Provide the [x, y] coordinate of the cell's center where the given text is located.  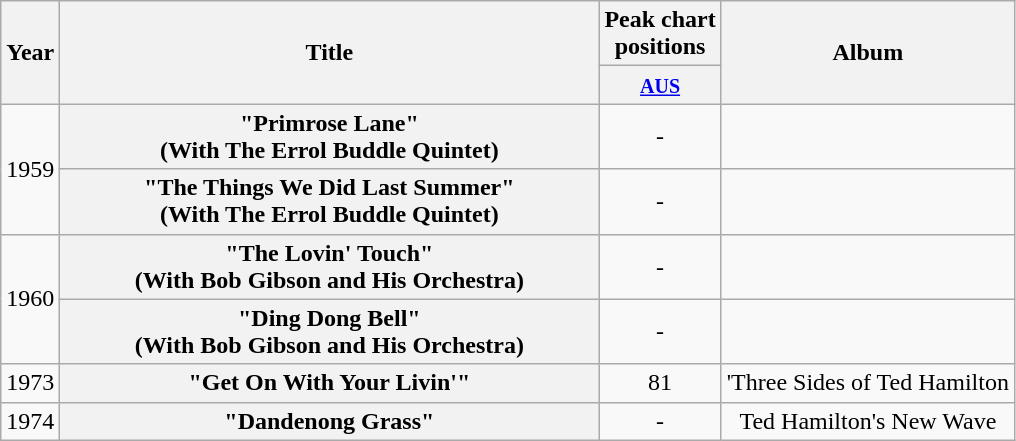
Year [30, 52]
"Ding Dong Bell" (With Bob Gibson and His Orchestra) [330, 332]
1973 [30, 383]
1959 [30, 169]
"The Things We Did Last Summer" (With The Errol Buddle Quintet) [330, 202]
Title [330, 52]
81 [660, 383]
Peak chartpositions [660, 34]
"The Lovin' Touch" (With Bob Gibson and His Orchestra) [330, 266]
Album [868, 52]
"Get On With Your Livin'" [330, 383]
AUS [660, 85]
1974 [30, 421]
"Dandenong Grass" [330, 421]
1960 [30, 299]
"Primrose Lane" (With The Errol Buddle Quintet) [330, 136]
Ted Hamilton's New Wave [868, 421]
'Three Sides of Ted Hamilton [868, 383]
